Search for the cell housing the specified text and yield its [x, y] center coordinate. 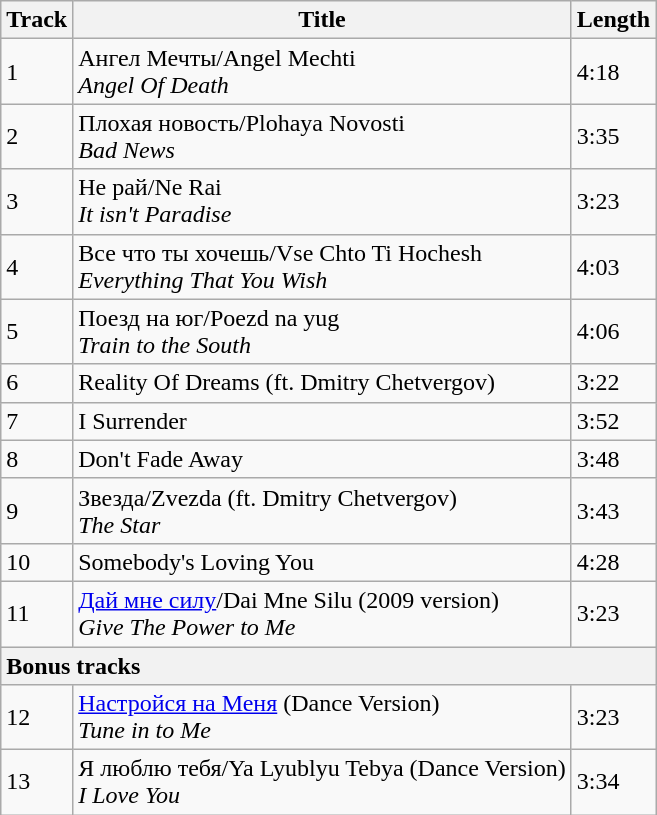
2 [37, 136]
3 [37, 202]
10 [37, 562]
13 [37, 782]
3:34 [613, 782]
Дай мне силу/Dai Mne Silu (2009 version) Give The Power to Me [322, 614]
Don't Fade Away [322, 459]
6 [37, 383]
7 [37, 421]
Поезд на юг/Poezd na yug Train to the South [322, 332]
1 [37, 72]
Все что ты хочешь/Vse Chto Ti Hochesh Everything That You Wish [322, 266]
4:06 [613, 332]
12 [37, 718]
Настройся на Меня (Dance Version) Tune in to Me [322, 718]
4:18 [613, 72]
4:28 [613, 562]
Bonus tracks [328, 665]
Track [37, 20]
3:48 [613, 459]
8 [37, 459]
Плохая новость/Plohaya Novosti Bad News [322, 136]
Не рай/Ne Rai It isn't Paradise [322, 202]
9 [37, 510]
11 [37, 614]
Title [322, 20]
Length [613, 20]
3:35 [613, 136]
Я люблю тебя/Ya Lyublyu Tebya (Dance Version) I Love You [322, 782]
4:03 [613, 266]
I Surrender [322, 421]
Reality Of Dreams (ft. Dmitry Chetvergov) [322, 383]
Ангел Мечты/Angel Mechti Angel Of Death [322, 72]
3:43 [613, 510]
Звезда/Zvezda (ft. Dmitry Chetvergov) The Star [322, 510]
Somebody's Loving You [322, 562]
4 [37, 266]
3:52 [613, 421]
5 [37, 332]
3:22 [613, 383]
